Output the [X, Y] coordinate of the center of the cell containing the given text.  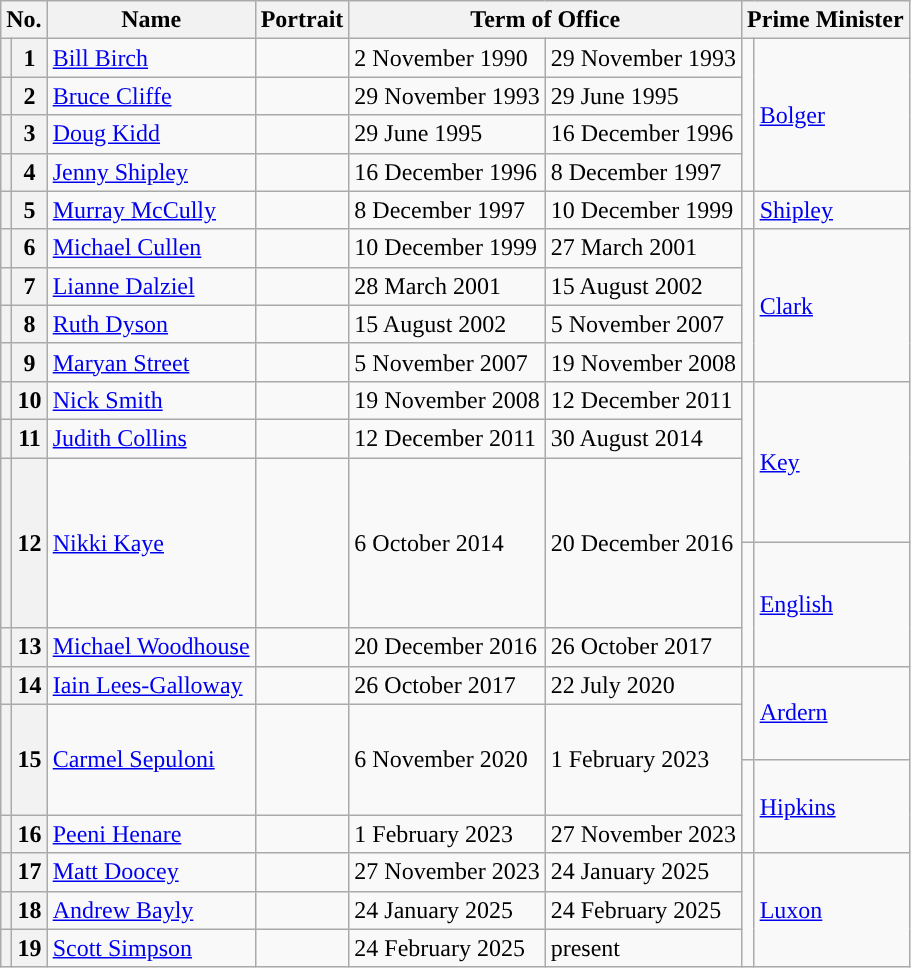
Matt Doocey [151, 872]
16 [30, 834]
12 [30, 544]
15 [30, 760]
27 March 2001 [643, 248]
Scott Simpson [151, 948]
19 [30, 948]
Bruce Cliffe [151, 96]
Nick Smith [151, 400]
Jenny Shipley [151, 172]
No. [24, 20]
7 [30, 286]
Name [151, 20]
3 [30, 134]
Bolger [832, 115]
Andrew Bayly [151, 910]
Portrait [302, 20]
Judith Collins [151, 438]
Hipkins [832, 806]
Ruth Dyson [151, 324]
Michael Woodhouse [151, 647]
Key [832, 462]
Lianne Dalziel [151, 286]
10 [30, 400]
Iain Lees-Galloway [151, 685]
Murray McCully [151, 210]
Nikki Kaye [151, 544]
6 October 2014 [447, 544]
Term of Office [546, 20]
14 [30, 685]
Ardern [832, 712]
6 November 2020 [447, 760]
9 [30, 362]
28 March 2001 [447, 286]
4 [30, 172]
6 [30, 248]
Doug Kidd [151, 134]
5 [30, 210]
30 August 2014 [643, 438]
Peeni Henare [151, 834]
Bill Birch [151, 58]
English [832, 604]
Carmel Sepuloni [151, 760]
11 [30, 438]
Michael Cullen [151, 248]
22 July 2020 [643, 685]
2 [30, 96]
17 [30, 872]
2 November 1990 [447, 58]
Shipley [832, 210]
Prime Minister [826, 20]
18 [30, 910]
Maryan Street [151, 362]
Clark [832, 305]
1 [30, 58]
13 [30, 647]
present [643, 948]
8 [30, 324]
Luxon [832, 910]
